Find where the given text appears and provide that cell's center as [X, Y] coordinate. 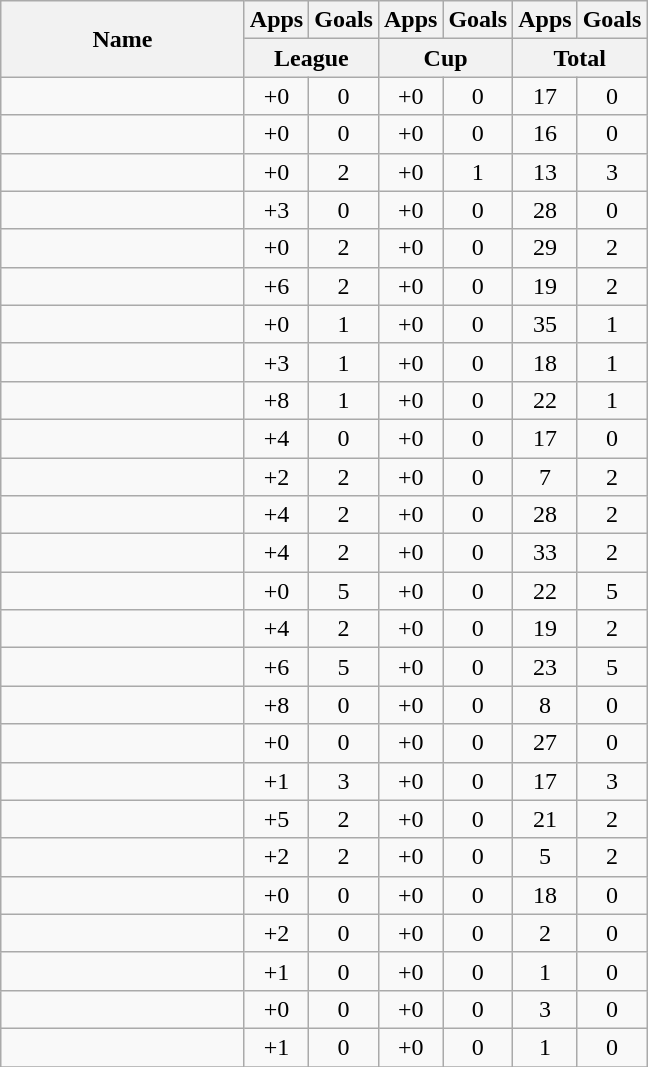
23 [545, 667]
7 [545, 477]
21 [545, 819]
8 [545, 705]
16 [545, 134]
Total [580, 58]
33 [545, 553]
Cup [445, 58]
35 [545, 324]
29 [545, 248]
13 [545, 172]
League [311, 58]
+5 [276, 819]
Name [123, 39]
27 [545, 743]
